Locate the cell with the specified text and output its [X, Y] center coordinate. 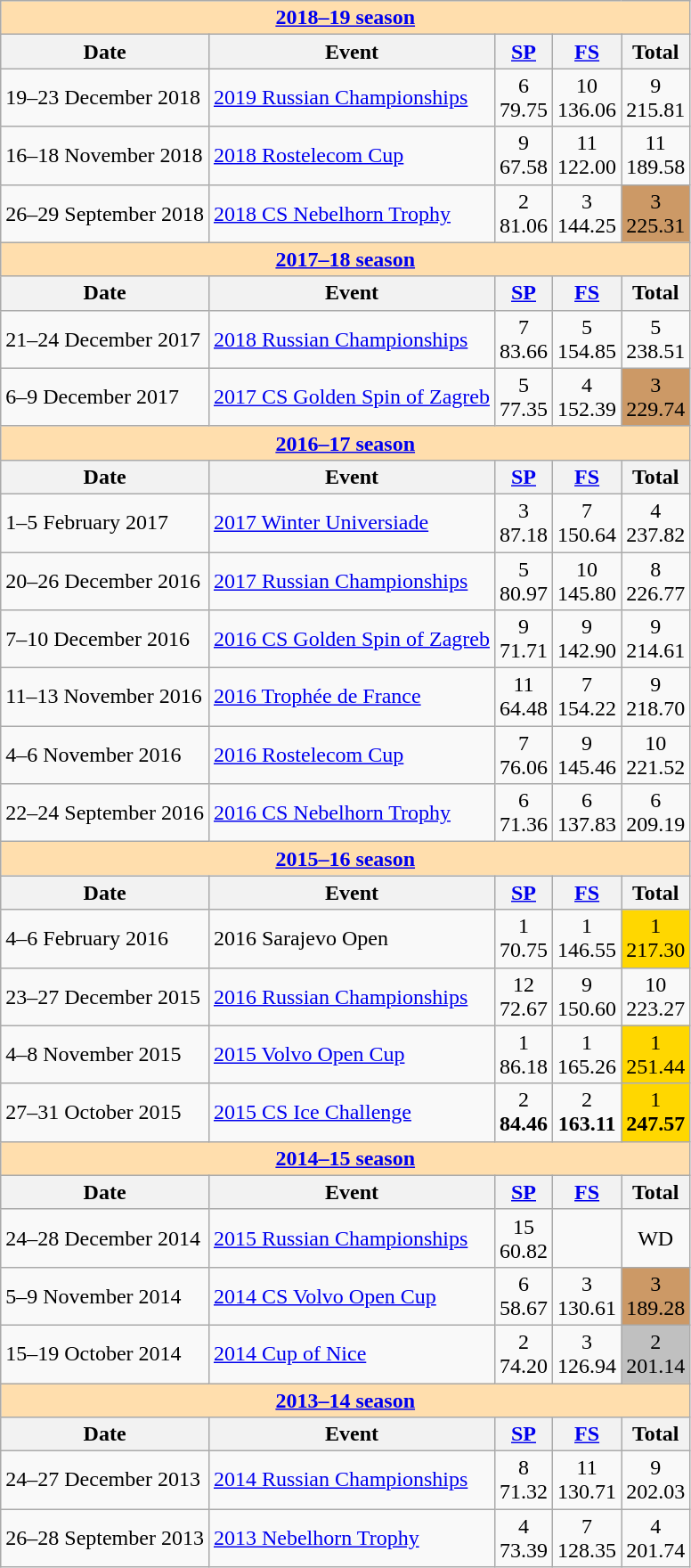
2 201.14 [655, 1354]
4–6 November 2016 [105, 755]
1 251.44 [655, 1055]
2 74.20 [524, 1354]
2016 CS Golden Spin of Zagreb [351, 640]
2015 CS Ice Challenge [351, 1112]
7 128.35 [588, 1538]
2013–14 season [345, 1400]
15–19 October 2014 [105, 1354]
4 152.39 [588, 397]
11 122.00 [588, 155]
2017–18 season [345, 259]
2016 Rostelecom Cup [351, 755]
2018 Russian Championships [351, 339]
20–26 December 2016 [105, 581]
1 247.57 [655, 1112]
5–9 November 2014 [105, 1295]
9 150.60 [588, 996]
2017 Russian Championships [351, 581]
24–27 December 2013 [105, 1481]
27–31 October 2015 [105, 1112]
2016–17 season [345, 443]
24–28 December 2014 [105, 1238]
2 84.46 [524, 1112]
2 81.06 [524, 214]
6 209.19 [655, 813]
11 189.58 [655, 155]
4 201.74 [655, 1538]
4–8 November 2015 [105, 1055]
7 76.06 [524, 755]
8 71.32 [524, 1481]
21–24 December 2017 [105, 339]
3 130.61 [588, 1295]
9 142.90 [588, 640]
2017 Winter Universiade [351, 522]
2015 Volvo Open Cup [351, 1055]
2016 Sarajevo Open [351, 939]
7–10 December 2016 [105, 640]
6 71.36 [524, 813]
WD [655, 1238]
1 86.18 [524, 1055]
3 126.94 [588, 1354]
3 189.28 [655, 1295]
10 136.06 [588, 98]
2014–15 season [345, 1158]
4 73.39 [524, 1538]
19–23 December 2018 [105, 98]
2016 Russian Championships [351, 996]
2015–16 season [345, 859]
5 154.85 [588, 339]
2018 CS Nebelhorn Trophy [351, 214]
26–28 September 2013 [105, 1538]
2018–19 season [345, 18]
8 226.77 [655, 581]
2014 Russian Championships [351, 1481]
6 79.75 [524, 98]
1–5 February 2017 [105, 522]
2014 CS Volvo Open Cup [351, 1295]
7 150.64 [588, 522]
1 217.30 [655, 939]
6 137.83 [588, 813]
5 80.97 [524, 581]
10 145.80 [588, 581]
1 70.75 [524, 939]
9 215.81 [655, 98]
11–13 November 2016 [105, 697]
9 67.58 [524, 155]
2017 CS Golden Spin of Zagreb [351, 397]
7 83.66 [524, 339]
16–18 November 2018 [105, 155]
5 77.35 [524, 397]
2 163.11 [588, 1112]
26–29 September 2018 [105, 214]
9 218.70 [655, 697]
1 165.26 [588, 1055]
23–27 December 2015 [105, 996]
9 71.71 [524, 640]
5 238.51 [655, 339]
2016 Trophée de France [351, 697]
4 237.82 [655, 522]
4–6 February 2016 [105, 939]
9 202.03 [655, 1481]
3 225.31 [655, 214]
11 64.48 [524, 697]
7 154.22 [588, 697]
2016 CS Nebelhorn Trophy [351, 813]
11 130.71 [588, 1481]
12 72.67 [524, 996]
3 229.74 [655, 397]
6 58.67 [524, 1295]
22–24 September 2016 [105, 813]
10 221.52 [655, 755]
10 223.27 [655, 996]
9 145.46 [588, 755]
3 144.25 [588, 214]
2013 Nebelhorn Trophy [351, 1538]
2018 Rostelecom Cup [351, 155]
3 87.18 [524, 522]
6–9 December 2017 [105, 397]
2014 Cup of Nice [351, 1354]
2015 Russian Championships [351, 1238]
1 146.55 [588, 939]
9 214.61 [655, 640]
2019 Russian Championships [351, 98]
15 60.82 [524, 1238]
